Provide the [X, Y] coordinate of the cell's center where the given text is located.  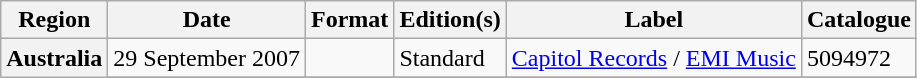
Edition(s) [450, 20]
Format [350, 20]
Australia [54, 58]
Capitol Records / EMI Music [654, 58]
Standard [450, 58]
5094972 [858, 58]
29 September 2007 [207, 58]
Date [207, 20]
Region [54, 20]
Catalogue [858, 20]
Label [654, 20]
